From the cell containing the given text, extract its center point as [X, Y] coordinate. 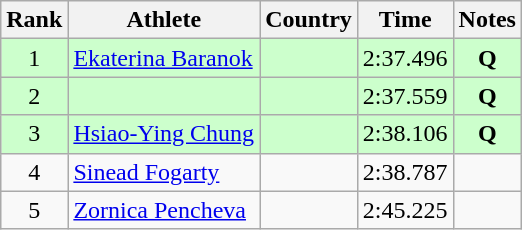
Zornica Pencheva [164, 210]
2:37.559 [405, 96]
Time [405, 20]
2:37.496 [405, 58]
2:38.106 [405, 134]
Country [309, 20]
Ekaterina Baranok [164, 58]
4 [34, 172]
Athlete [164, 20]
5 [34, 210]
Hsiao-Ying Chung [164, 134]
Rank [34, 20]
2:38.787 [405, 172]
3 [34, 134]
2 [34, 96]
Sinead Fogarty [164, 172]
2:45.225 [405, 210]
Notes [487, 20]
1 [34, 58]
